From the cell containing the given text, extract its center point as (X, Y) coordinate. 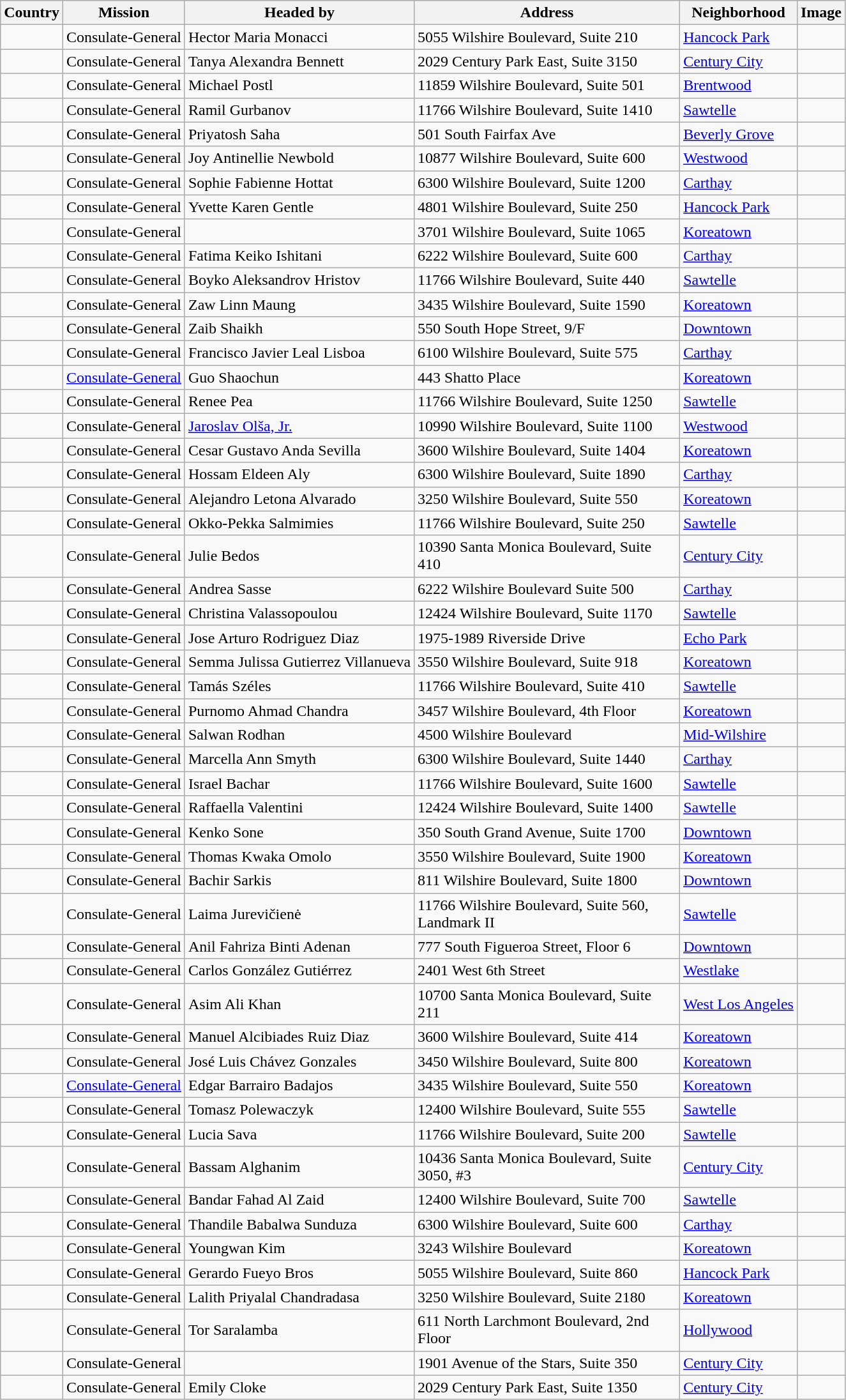
Mission (124, 13)
Israel Bachar (299, 784)
2029 Century Park East, Suite 1350 (547, 1387)
6300 Wilshire Boulevard, Suite 1890 (547, 475)
Jose Arturo Rodriguez Diaz (299, 637)
Bachir Sarkis (299, 881)
3550 Wilshire Boulevard, Suite 918 (547, 662)
443 Shatto Place (547, 377)
350 South Grand Avenue, Suite 1700 (547, 832)
3450 Wilshire Boulevard, Suite 800 (547, 1061)
11859 Wilshire Boulevard, Suite 501 (547, 86)
3600 Wilshire Boulevard, Suite 1404 (547, 450)
5055 Wilshire Boulevard, Suite 210 (547, 37)
11766 Wilshire Boulevard, Suite 1600 (547, 784)
Echo Park (739, 637)
Gerardo Fueyo Bros (299, 1273)
11766 Wilshire Boulevard, Suite 560, Landmark II (547, 913)
611 North Larchmont Boulevard, 2nd Floor (547, 1330)
11766 Wilshire Boulevard, Suite 1410 (547, 110)
Michael Postl (299, 86)
Hossam Eldeen Aly (299, 475)
Brentwood (739, 86)
Neighborhood (739, 13)
811 Wilshire Boulevard, Suite 1800 (547, 881)
Renee Pea (299, 402)
777 South Figueroa Street, Floor 6 (547, 947)
3250 Wilshire Boulevard, Suite 2180 (547, 1297)
6300 Wilshire Boulevard, Suite 1200 (547, 183)
Laima Jurevičienė (299, 913)
Salwan Rodhan (299, 735)
Carlos González Gutiérrez (299, 971)
10700 Santa Monica Boulevard, Suite 211 (547, 1004)
Edgar Barrairo Badajos (299, 1085)
11766 Wilshire Boulevard, Suite 1250 (547, 402)
12400 Wilshire Boulevard, Suite 555 (547, 1109)
Andrea Sasse (299, 589)
Jaroslav Olša, Jr. (299, 426)
Tamás Széles (299, 686)
Tor Saralamba (299, 1330)
Beverly Grove (739, 134)
Anil Fahriza Binti Adenan (299, 947)
6300 Wilshire Boulevard, Suite 1440 (547, 759)
Okko-Pekka Salmimies (299, 523)
6100 Wilshire Boulevard, Suite 575 (547, 353)
Francisco Javier Leal Lisboa (299, 353)
Lucia Sava (299, 1134)
Cesar Gustavo Anda Sevilla (299, 450)
3243 Wilshire Boulevard (547, 1249)
11766 Wilshire Boulevard, Suite 440 (547, 280)
12424 Wilshire Boulevard, Suite 1400 (547, 808)
Priyatosh Saha (299, 134)
11766 Wilshire Boulevard, Suite 410 (547, 686)
Joy Antinellie Newbold (299, 158)
Mid-Wilshire (739, 735)
Boyko Aleksandrov Hristov (299, 280)
Tanya Alexandra Bennett (299, 61)
3435 Wilshire Boulevard, Suite 550 (547, 1085)
West Los Angeles (739, 1004)
Hector Maria Monacci (299, 37)
12424 Wilshire Boulevard, Suite 1170 (547, 613)
Sophie Fabienne Hottat (299, 183)
Kenko Sone (299, 832)
Guo Shaochun (299, 377)
11766 Wilshire Boulevard, Suite 200 (547, 1134)
10436 Santa Monica Boulevard, Suite 3050, #3 (547, 1168)
3550 Wilshire Boulevard, Suite 1900 (547, 856)
Zaib Shaikh (299, 329)
3435 Wilshire Boulevard, Suite 1590 (547, 305)
3701 Wilshire Boulevard, Suite 1065 (547, 231)
Westlake (739, 971)
Address (547, 13)
Headed by (299, 13)
Image (821, 13)
Ramil Gurbanov (299, 110)
Country (32, 13)
Zaw Linn Maung (299, 305)
550 South Hope Street, 9/F (547, 329)
Julie Bedos (299, 556)
2029 Century Park East, Suite 3150 (547, 61)
6300 Wilshire Boulevard, Suite 600 (547, 1224)
Thomas Kwaka Omolo (299, 856)
1975-1989 Riverside Drive (547, 637)
12400 Wilshire Boulevard, Suite 700 (547, 1200)
3250 Wilshire Boulevard, Suite 550 (547, 499)
Semma Julissa Gutierrez Villanueva (299, 662)
10877 Wilshire Boulevard, Suite 600 (547, 158)
501 South Fairfax Ave (547, 134)
Fatima Keiko Ishitani (299, 255)
José Luis Chávez Gonzales (299, 1061)
Emily Cloke (299, 1387)
Lalith Priyalal Chandradasa (299, 1297)
Marcella Ann Smyth (299, 759)
Hollywood (739, 1330)
4801 Wilshire Boulevard, Suite 250 (547, 207)
10990 Wilshire Boulevard, Suite 1100 (547, 426)
Purnomo Ahmad Chandra (299, 711)
3457 Wilshire Boulevard, 4th Floor (547, 711)
3600 Wilshire Boulevard, Suite 414 (547, 1037)
4500 Wilshire Boulevard (547, 735)
6222 Wilshire Boulevard, Suite 600 (547, 255)
Raffaella Valentini (299, 808)
10390 Santa Monica Boulevard, Suite 410 (547, 556)
Asim Ali Khan (299, 1004)
1901 Avenue of the Stars, Suite 350 (547, 1363)
Thandile Babalwa Sunduza (299, 1224)
Tomasz Polewaczyk (299, 1109)
Yvette Karen Gentle (299, 207)
2401 West 6th Street (547, 971)
Bandar Fahad Al Zaid (299, 1200)
Christina Valassopoulou (299, 613)
Manuel Alcibiades Ruiz Diaz (299, 1037)
Bassam Alghanim (299, 1168)
5055 Wilshire Boulevard, Suite 860 (547, 1273)
6222 Wilshire Boulevard Suite 500 (547, 589)
Alejandro Letona Alvarado (299, 499)
11766 Wilshire Boulevard, Suite 250 (547, 523)
Youngwan Kim (299, 1249)
